Determine the (X, Y) coordinate at the center of the cell enclosing the given text.  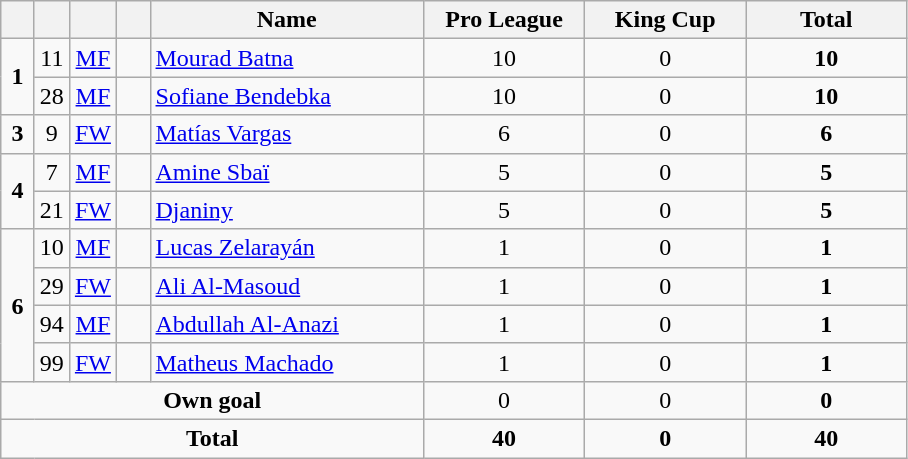
28 (52, 96)
29 (52, 286)
94 (52, 324)
21 (52, 210)
99 (52, 362)
Sofiane Bendebka (287, 96)
Ali Al-Masoud (287, 286)
4 (18, 191)
Mourad Batna (287, 58)
Abdullah Al-Anazi (287, 324)
Own goal (212, 400)
King Cup (666, 20)
Amine Sbaï (287, 172)
Pro League (504, 20)
Name (287, 20)
3 (18, 134)
9 (52, 134)
7 (52, 172)
Djaniny (287, 210)
Matías Vargas (287, 134)
Matheus Machado (287, 362)
11 (52, 58)
Lucas Zelarayán (287, 248)
